Search for the cell housing the specified text and yield its [x, y] center coordinate. 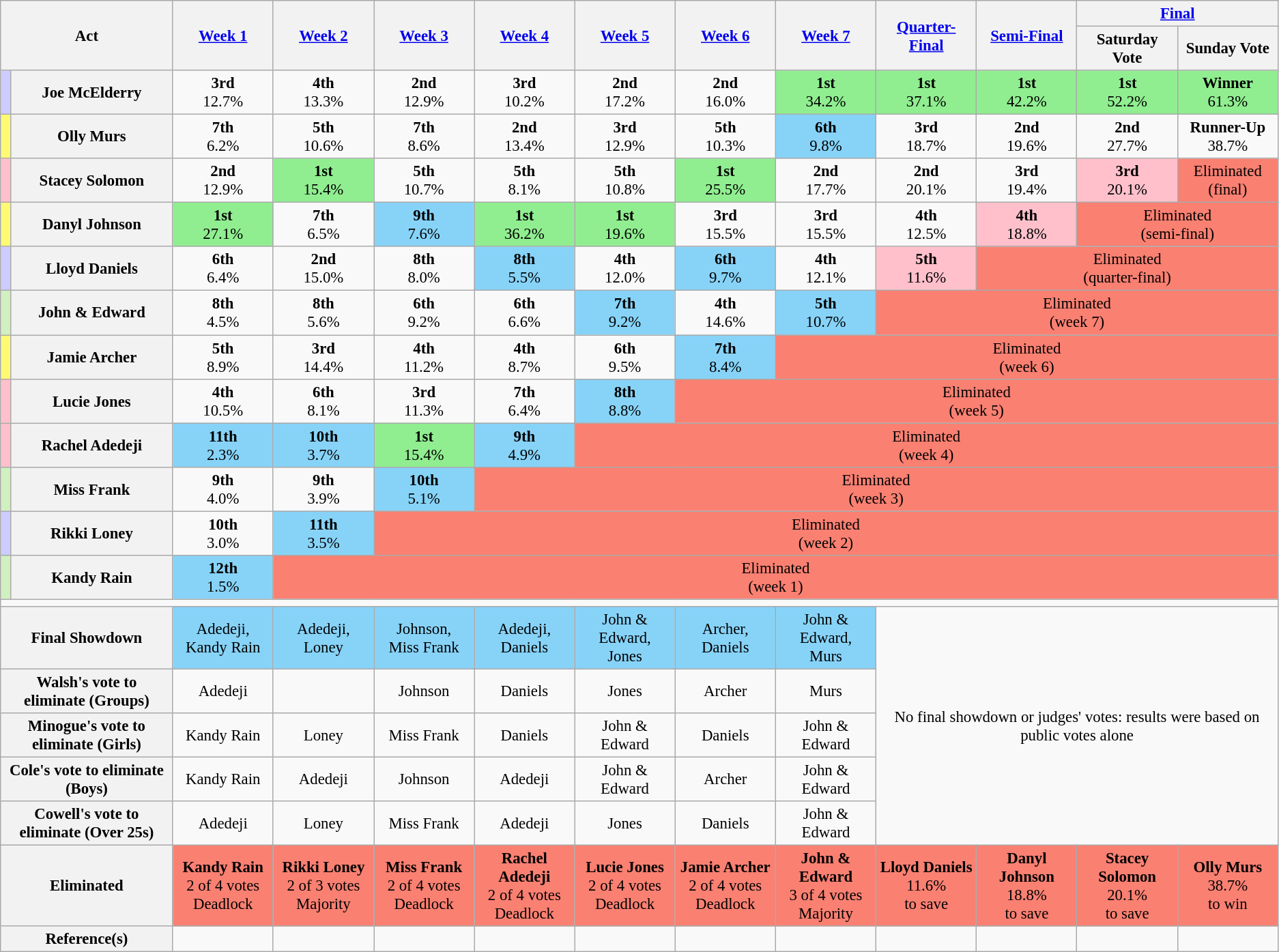
6th8.1% [324, 401]
Eliminated(week 4) [927, 445]
6th6.4% [222, 269]
John & Edward3 of 4 votesMajority [826, 886]
1st52.2% [1127, 93]
Eliminated(final) [1227, 180]
Quarter-Final [927, 35]
2nd27.7% [1127, 136]
Eliminated(week 7) [1077, 313]
Adedeji,Daniels [524, 638]
4th12.5% [927, 225]
Week 5 [625, 35]
Semi-Final [1026, 35]
2nd20.1% [927, 180]
5th8.9% [222, 358]
11th 2.3% [222, 445]
1st25.5% [725, 180]
Jamie Archer2 of 4 votesDeadlock [725, 886]
Final [1177, 14]
7th6.2% [222, 136]
7th9.2% [625, 313]
2nd19.6% [1026, 136]
4th12.1% [826, 269]
2nd17.2% [625, 93]
Cowell's vote to eliminate (Over 25s) [87, 823]
John & Edward,Murs [826, 638]
Eliminated(semi-final) [1177, 225]
Eliminated(week 1) [775, 577]
Week 7 [826, 35]
Week 1 [222, 35]
8th8.8% [625, 401]
6th9.8% [826, 136]
3rd 20.1% [1127, 180]
9th 4.0% [222, 489]
5th10.3% [725, 136]
Week 4 [524, 35]
Adedeji,Loney [324, 638]
12th 1.5% [222, 577]
1st34.2% [826, 93]
1st27.1% [222, 225]
3rd18.7% [927, 136]
6th6.6% [524, 313]
Rikki Loney2 of 3 votesMajority [324, 886]
Joe McElderry [91, 93]
2nd13.4% [524, 136]
4th8.7% [524, 358]
Walsh's vote to eliminate (Groups) [87, 691]
Lloyd Daniels11.6%to save [927, 886]
4th12.0% [625, 269]
1st42.2% [1026, 93]
Rikki Loney [91, 534]
5th8.1% [524, 180]
7th8.4% [725, 358]
7th6.4% [524, 401]
8th8.0% [425, 269]
3rd14.4% [324, 358]
Cole's vote to eliminate (Boys) [87, 779]
4th10.5% [222, 401]
Final Showdown [87, 638]
10th 3.0% [222, 534]
Reference(s) [87, 939]
7th8.6% [425, 136]
Stacey Solomon [91, 180]
Week 6 [725, 35]
Olly Murs [91, 136]
Archer,Daniels [725, 638]
Rachel Adedeji2 of 4 votesDeadlock [524, 886]
Stacey Solomon20.1%to save [1127, 886]
9th 4.9% [524, 445]
8th5.5% [524, 269]
9th7.6% [425, 225]
3rd19.4% [1026, 180]
No final showdown or judges' votes: results were based on public votes alone [1077, 726]
3rd11.3% [425, 401]
1st 15.4% [425, 445]
Act [87, 35]
5th10.8% [625, 180]
Eliminated(quarter-final) [1127, 269]
10th 5.1% [425, 489]
Week 2 [324, 35]
6th9.7% [725, 269]
3rd12.9% [625, 136]
3rd10.2% [524, 93]
Winner61.3% [1227, 93]
Danyl Johnson18.8%to save [1026, 886]
Lucie Jones [91, 401]
Saturday Vote [1127, 49]
Eliminated(week 5) [976, 401]
1st37.1% [927, 93]
Eliminated(week 6) [1026, 358]
Murs [826, 691]
1st19.6% [625, 225]
Sunday Vote [1227, 49]
4th14.6% [725, 313]
4th18.8% [1026, 225]
5th11.6% [927, 269]
2nd16.0% [725, 93]
Danyl Johnson [91, 225]
6th9.2% [425, 313]
1st36.2% [524, 225]
6th9.5% [625, 358]
3rd12.7% [222, 93]
5th10.6% [324, 136]
1st15.4% [324, 180]
Johnson,Miss Frank [425, 638]
Lucie Jones2 of 4 votesDeadlock [625, 886]
10th 3.7% [324, 445]
2nd15.0% [324, 269]
11th 3.5% [324, 534]
Kandy Rain2 of 4 votesDeadlock [222, 886]
4th11.2% [425, 358]
Runner-Up38.7% [1227, 136]
Lloyd Daniels [91, 269]
Jamie Archer [91, 358]
2nd17.7% [826, 180]
Eliminated(week 3) [876, 489]
7th6.5% [324, 225]
8th4.5% [222, 313]
Rachel Adedeji [91, 445]
9th 3.9% [324, 489]
Olly Murs38.7%to win [1227, 886]
Eliminated(week 2) [826, 534]
8th5.6% [324, 313]
Miss Frank2 of 4 votesDeadlock [425, 886]
Eliminated [87, 886]
John & Edward,Jones [625, 638]
Adedeji,Kandy Rain [222, 638]
Minogue's vote to eliminate (Girls) [87, 736]
4th13.3% [324, 93]
Week 3 [425, 35]
